Capture the cell that displays the provided text and extract its (X, Y) central coordinate. 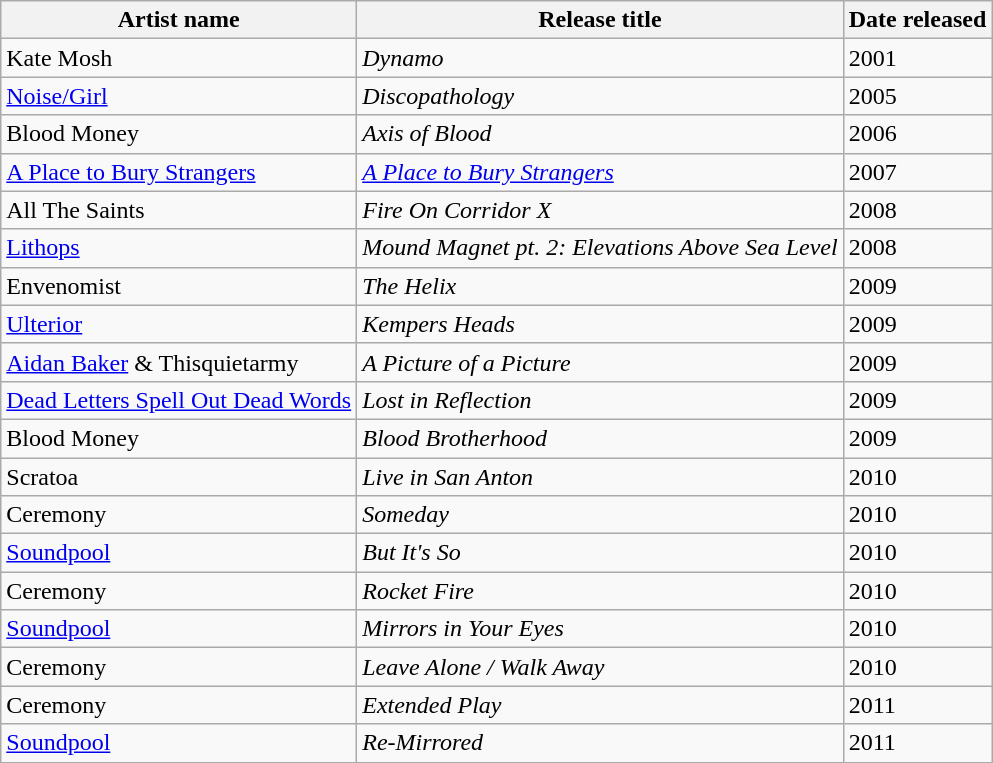
Live in San Anton (600, 477)
Kate Mosh (179, 58)
Aidan Baker & Thisquietarmy (179, 362)
Fire On Corridor X (600, 210)
Mirrors in Your Eyes (600, 629)
A Picture of a Picture (600, 362)
Axis of Blood (600, 134)
Re-Mirrored (600, 743)
The Helix (600, 286)
Leave Alone / Walk Away (600, 667)
Release title (600, 20)
Envenomist (179, 286)
Blood Brotherhood (600, 438)
Noise/Girl (179, 96)
Rocket Fire (600, 591)
But It's So (600, 553)
Discopathology (600, 96)
Kempers Heads (600, 324)
2007 (918, 172)
2001 (918, 58)
2006 (918, 134)
Scratoa (179, 477)
2005 (918, 96)
Ulterior (179, 324)
Artist name (179, 20)
Someday (600, 515)
Mound Magnet pt. 2: Elevations Above Sea Level (600, 248)
Extended Play (600, 705)
Date released (918, 20)
Lost in Reflection (600, 400)
Dynamo (600, 58)
All The Saints (179, 210)
Lithops (179, 248)
Dead Letters Spell Out Dead Words (179, 400)
